Detect which cell encompasses the target text, then output its (X, Y) center coordinate. 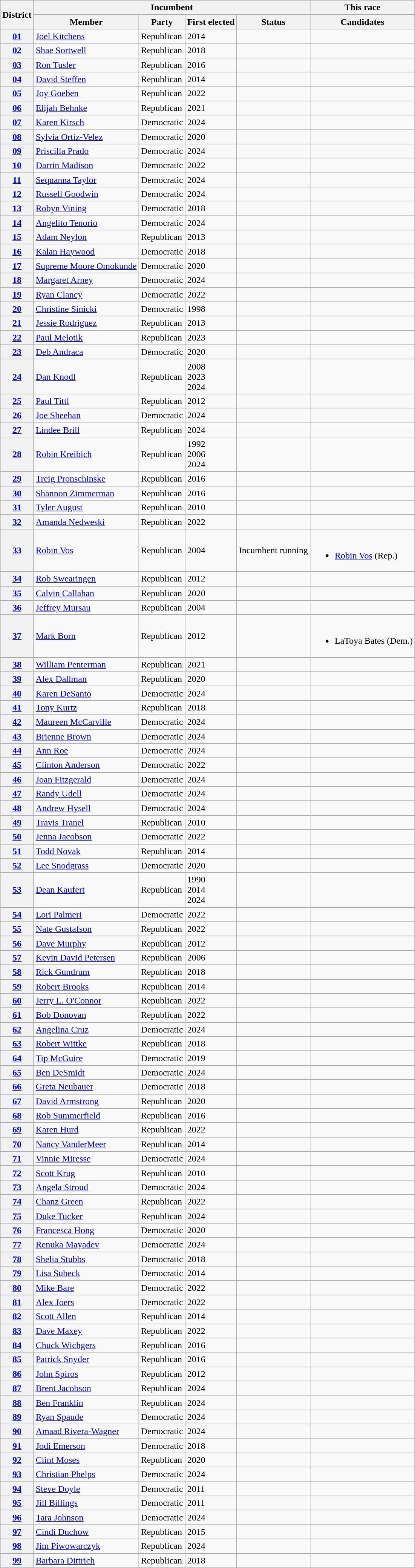
Steve Doyle (86, 1489)
96 (17, 1517)
22 (17, 338)
Nancy VanderMeer (86, 1144)
Rick Gundrum (86, 972)
09 (17, 151)
78 (17, 1259)
Jessie Rodriguez (86, 323)
Candidates (362, 22)
44 (17, 751)
20082023 2024 (211, 376)
Alex Dallman (86, 679)
Maureen McCarville (86, 722)
Dean Kaufert (86, 890)
District (17, 15)
2006 (211, 957)
73 (17, 1187)
Randy Udell (86, 794)
Sylvia Ortiz-Velez (86, 137)
88 (17, 1402)
Joe Sheehan (86, 415)
Elijah Behnke (86, 108)
Kalan Haywood (86, 252)
34 (17, 579)
Ron Tusler (86, 65)
Amanda Nedweski (86, 522)
77 (17, 1245)
Duke Tucker (86, 1216)
97 (17, 1532)
Shae Sortwell (86, 51)
17 (17, 266)
Joel Kitchens (86, 36)
38 (17, 664)
Angelito Tenorio (86, 223)
Adam Neylon (86, 237)
Kevin David Petersen (86, 957)
Shannon Zimmerman (86, 493)
07 (17, 122)
72 (17, 1173)
94 (17, 1489)
Francesca Hong (86, 1230)
Lori Palmeri (86, 914)
41 (17, 707)
04 (17, 79)
David Steffen (86, 79)
46 (17, 779)
58 (17, 972)
Alex Joers (86, 1302)
Jerry L. O'Connor (86, 1001)
54 (17, 914)
26 (17, 415)
Cindi Duchow (86, 1532)
Jenna Jacobson (86, 837)
2015 (211, 1532)
Paul Melotik (86, 338)
55 (17, 929)
23 (17, 352)
Dan Knodl (86, 376)
89 (17, 1417)
Karen Kirsch (86, 122)
74 (17, 1201)
60 (17, 1001)
Tony Kurtz (86, 707)
David Armstrong (86, 1101)
Ben Franklin (86, 1402)
This race (362, 8)
Renuka Mayadev (86, 1245)
LaToya Bates (Dem.) (362, 636)
75 (17, 1216)
65 (17, 1072)
43 (17, 736)
99 (17, 1560)
59 (17, 986)
19922006 2024 (211, 454)
Tip McGuire (86, 1058)
Lisa Subeck (86, 1273)
Ryan Clancy (86, 295)
71 (17, 1158)
50 (17, 837)
Jodi Emerson (86, 1445)
Ryan Spaude (86, 1417)
95 (17, 1503)
Robert Brooks (86, 986)
03 (17, 65)
21 (17, 323)
70 (17, 1144)
92 (17, 1460)
Dave Murphy (86, 943)
John Spiros (86, 1374)
08 (17, 137)
79 (17, 1273)
42 (17, 722)
2023 (211, 338)
Ben DeSmidt (86, 1072)
20 (17, 309)
36 (17, 608)
06 (17, 108)
Robin Vos (86, 551)
93 (17, 1474)
52 (17, 865)
Robyn Vining (86, 209)
25 (17, 401)
Sequanna Taylor (86, 180)
66 (17, 1087)
Greta Neubauer (86, 1087)
90 (17, 1431)
Shelia Stubbs (86, 1259)
Lee Snodgrass (86, 865)
Jill Billings (86, 1503)
02 (17, 51)
13 (17, 209)
Christine Sinicki (86, 309)
30 (17, 493)
62 (17, 1029)
51 (17, 851)
Deb Andraca (86, 352)
67 (17, 1101)
12 (17, 194)
37 (17, 636)
32 (17, 522)
Patrick Snyder (86, 1359)
39 (17, 679)
Vinnie Miresse (86, 1158)
Travis Tranel (86, 822)
15 (17, 237)
Mark Born (86, 636)
Chuck Wichgers (86, 1345)
2019 (211, 1058)
Scott Krug (86, 1173)
Treig Pronschinske (86, 479)
91 (17, 1445)
Brienne Brown (86, 736)
76 (17, 1230)
57 (17, 957)
45 (17, 765)
49 (17, 822)
Russell Goodwin (86, 194)
Tyler August (86, 508)
Incumbent (172, 8)
Ann Roe (86, 751)
01 (17, 36)
Rob Swearingen (86, 579)
Robert Wittke (86, 1044)
Karen DeSanto (86, 693)
Paul Tittl (86, 401)
27 (17, 430)
69 (17, 1130)
82 (17, 1316)
Angelina Cruz (86, 1029)
84 (17, 1345)
Bob Donovan (86, 1015)
Christian Phelps (86, 1474)
81 (17, 1302)
80 (17, 1288)
Joy Goeben (86, 94)
85 (17, 1359)
Darrin Madison (86, 165)
24 (17, 376)
Clint Moses (86, 1460)
68 (17, 1115)
64 (17, 1058)
33 (17, 551)
Rob Summerfield (86, 1115)
Joan Fitzgerald (86, 779)
Jim Piwowarczyk (86, 1546)
Barbara Dittrich (86, 1560)
Tara Johnson (86, 1517)
Scott Allen (86, 1316)
First elected (211, 22)
Nate Gustafson (86, 929)
16 (17, 252)
Lindee Brill (86, 430)
Jeffrey Mursau (86, 608)
19902014 2024 (211, 890)
10 (17, 165)
Party (162, 22)
Calvin Callahan (86, 593)
Clinton Anderson (86, 765)
Member (86, 22)
Robin Vos (Rep.) (362, 551)
Margaret Arney (86, 280)
Priscilla Prado (86, 151)
40 (17, 693)
87 (17, 1388)
Incumbent running (273, 551)
Andrew Hysell (86, 808)
98 (17, 1546)
31 (17, 508)
Angela Stroud (86, 1187)
Karen Hurd (86, 1130)
48 (17, 808)
29 (17, 479)
Status (273, 22)
Robin Kreibich (86, 454)
Brent Jacobson (86, 1388)
61 (17, 1015)
Todd Novak (86, 851)
Amaad Rivera-Wagner (86, 1431)
53 (17, 890)
William Penterman (86, 664)
86 (17, 1374)
Mike Bare (86, 1288)
35 (17, 593)
05 (17, 94)
18 (17, 280)
Supreme Moore Omokunde (86, 266)
11 (17, 180)
83 (17, 1331)
Chanz Green (86, 1201)
1998 (211, 309)
Dave Maxey (86, 1331)
19 (17, 295)
63 (17, 1044)
28 (17, 454)
47 (17, 794)
56 (17, 943)
14 (17, 223)
